Output the (x, y) coordinate of the center of the cell containing the given text.  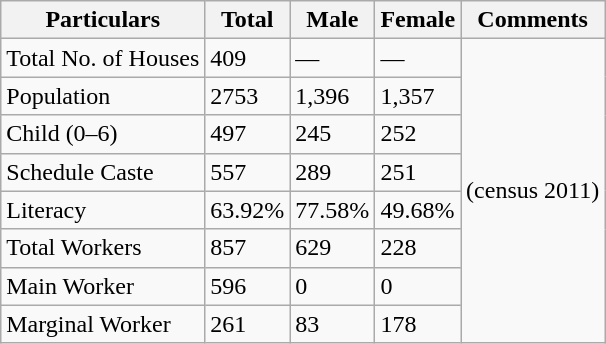
251 (418, 172)
Schedule Caste (103, 172)
Main Worker (103, 286)
83 (332, 324)
261 (248, 324)
289 (332, 172)
Marginal Worker (103, 324)
Male (332, 20)
409 (248, 58)
Particulars (103, 20)
2753 (248, 96)
49.68% (418, 210)
629 (332, 248)
857 (248, 248)
63.92% (248, 210)
Total (248, 20)
1,357 (418, 96)
497 (248, 134)
Comments (533, 20)
178 (418, 324)
557 (248, 172)
Child (0–6) (103, 134)
245 (332, 134)
Population (103, 96)
Female (418, 20)
596 (248, 286)
Literacy (103, 210)
Total Workers (103, 248)
Total No. of Houses (103, 58)
228 (418, 248)
1,396 (332, 96)
77.58% (332, 210)
252 (418, 134)
(census 2011) (533, 191)
